Detect which cell encompasses the target text, then output its (x, y) center coordinate. 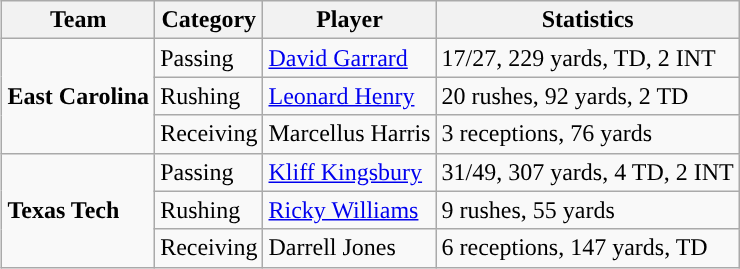
Team (78, 20)
6 receptions, 147 yards, TD (588, 248)
Player (350, 20)
Category (209, 20)
Texas Tech (78, 210)
East Carolina (78, 96)
Darrell Jones (350, 248)
Ricky Williams (350, 210)
Leonard Henry (350, 96)
Marcellus Harris (350, 134)
3 receptions, 76 yards (588, 134)
17/27, 229 yards, TD, 2 INT (588, 58)
Statistics (588, 20)
David Garrard (350, 58)
20 rushes, 92 yards, 2 TD (588, 96)
Kliff Kingsbury (350, 172)
9 rushes, 55 yards (588, 210)
31/49, 307 yards, 4 TD, 2 INT (588, 172)
